Output the [X, Y] coordinate of the center of the cell containing the given text.  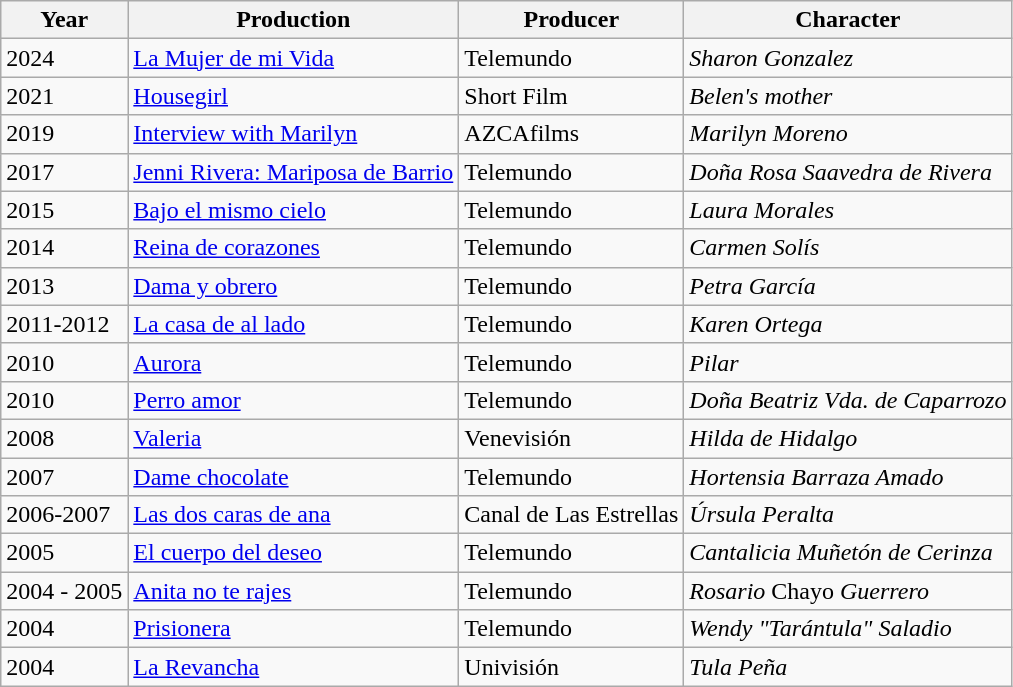
AZCAfilms [572, 134]
Interview with Marilyn [294, 134]
Jenni Rivera: Mariposa de Barrio [294, 172]
Venevisión [572, 438]
Hortensia Barraza Amado [848, 477]
Carmen Solís [848, 248]
La Revancha [294, 667]
Úrsula Peralta [848, 515]
2005 [64, 553]
Doña Rosa Saavedra de Rivera [848, 172]
2013 [64, 286]
El cuerpo del deseo [294, 553]
2014 [64, 248]
Rosario Chayo Guerrero [848, 591]
Dame chocolate [294, 477]
Hilda de Hidalgo [848, 438]
Las dos caras de ana [294, 515]
2006-2007 [64, 515]
Belen's mother [848, 96]
Dama y obrero [294, 286]
Anita no te rajes [294, 591]
Year [64, 20]
2017 [64, 172]
Tula Peña [848, 667]
La casa de al lado [294, 324]
Marilyn Moreno [848, 134]
2011-2012 [64, 324]
Petra García [848, 286]
Housegirl [294, 96]
2004 - 2005 [64, 591]
Pilar [848, 362]
2007 [64, 477]
Karen Ortega [848, 324]
Wendy "Tarántula" Saladio [848, 629]
2024 [64, 58]
Perro amor [294, 400]
Laura Morales [848, 210]
2008 [64, 438]
Doña Beatriz Vda. de Caparrozo [848, 400]
Production [294, 20]
Cantalicia Muñetón de Cerinza [848, 553]
Producer [572, 20]
Prisionera [294, 629]
Bajo el mismo cielo [294, 210]
Reina de corazones [294, 248]
2019 [64, 134]
Univisión [572, 667]
2021 [64, 96]
Sharon Gonzalez [848, 58]
La Mujer de mi Vida [294, 58]
Canal de Las Estrellas [572, 515]
Valeria [294, 438]
Aurora [294, 362]
Short Film [572, 96]
2015 [64, 210]
Character [848, 20]
